Locate the cell with the specified text and output its (x, y) center coordinate. 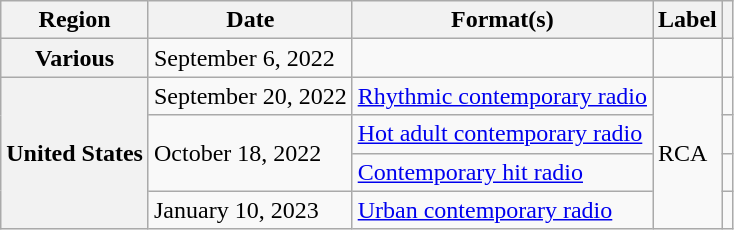
Rhythmic contemporary radio (502, 96)
Hot adult contemporary radio (502, 134)
Region (75, 20)
Various (75, 58)
United States (75, 153)
Contemporary hit radio (502, 172)
January 10, 2023 (250, 210)
September 6, 2022 (250, 58)
Label (687, 20)
September 20, 2022 (250, 96)
Urban contemporary radio (502, 210)
October 18, 2022 (250, 153)
RCA (687, 153)
Format(s) (502, 20)
Date (250, 20)
